Scan for the cell matching the given text and deliver its [x, y] coordinate at center. 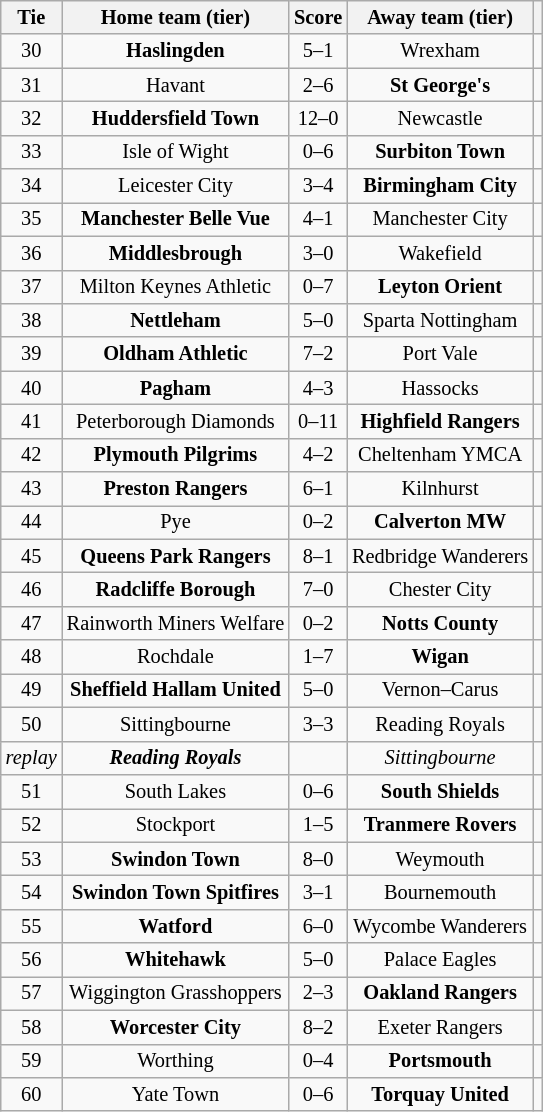
Highfield Rangers [440, 421]
Chester City [440, 589]
4–2 [318, 455]
Havant [176, 85]
Wakefield [440, 253]
37 [32, 287]
Port Vale [440, 354]
50 [32, 724]
0–11 [318, 421]
1–5 [318, 825]
60 [32, 1094]
0–7 [318, 287]
Leyton Orient [440, 287]
Oldham Athletic [176, 354]
2–3 [318, 993]
Redbridge Wanderers [440, 556]
32 [32, 118]
6–1 [318, 489]
Plymouth Pilgrims [176, 455]
58 [32, 1027]
Tie [32, 17]
5–1 [318, 51]
Birmingham City [440, 186]
Kilnhurst [440, 489]
59 [32, 1061]
41 [32, 421]
Exeter Rangers [440, 1027]
4–3 [318, 388]
Palace Eagles [440, 960]
1–7 [318, 657]
South Shields [440, 791]
replay [32, 758]
Rochdale [176, 657]
3–1 [318, 892]
Peterborough Diamonds [176, 421]
3–4 [318, 186]
46 [32, 589]
38 [32, 320]
Home team (tier) [176, 17]
31 [32, 85]
4–1 [318, 219]
Worthing [176, 1061]
Rainworth Miners Welfare [176, 623]
3–3 [318, 724]
Queens Park Rangers [176, 556]
Tranmere Rovers [440, 825]
48 [32, 657]
Notts County [440, 623]
47 [32, 623]
Portsmouth [440, 1061]
45 [32, 556]
Milton Keynes Athletic [176, 287]
55 [32, 926]
Middlesbrough [176, 253]
Yate Town [176, 1094]
Weymouth [440, 859]
Wrexham [440, 51]
42 [32, 455]
52 [32, 825]
Swindon Town Spitfires [176, 892]
Cheltenham YMCA [440, 455]
Pye [176, 522]
39 [32, 354]
8–1 [318, 556]
Wigan [440, 657]
St George's [440, 85]
Hassocks [440, 388]
33 [32, 152]
7–0 [318, 589]
57 [32, 993]
Score [318, 17]
Newcastle [440, 118]
Radcliffe Borough [176, 589]
6–0 [318, 926]
40 [32, 388]
Wycombe Wanderers [440, 926]
Leicester City [176, 186]
Pagham [176, 388]
56 [32, 960]
Huddersfield Town [176, 118]
Surbiton Town [440, 152]
Watford [176, 926]
8–2 [318, 1027]
12–0 [318, 118]
2–6 [318, 85]
South Lakes [176, 791]
Haslingden [176, 51]
Sheffield Hallam United [176, 690]
34 [32, 186]
Preston Rangers [176, 489]
Oakland Rangers [440, 993]
Torquay United [440, 1094]
Vernon–Carus [440, 690]
Whitehawk [176, 960]
35 [32, 219]
Calverton MW [440, 522]
54 [32, 892]
3–0 [318, 253]
8–0 [318, 859]
Swindon Town [176, 859]
53 [32, 859]
44 [32, 522]
Isle of Wight [176, 152]
Sparta Nottingham [440, 320]
Away team (tier) [440, 17]
36 [32, 253]
30 [32, 51]
7–2 [318, 354]
Worcester City [176, 1027]
43 [32, 489]
Bournemouth [440, 892]
Wiggington Grasshoppers [176, 993]
Manchester Belle Vue [176, 219]
49 [32, 690]
Nettleham [176, 320]
Stockport [176, 825]
51 [32, 791]
0–4 [318, 1061]
Manchester City [440, 219]
